Search for the cell housing the specified text and yield its (x, y) center coordinate. 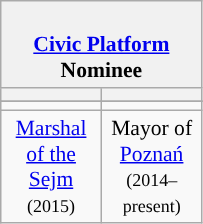
Marshal of the Sejm(2015) (52, 167)
Mayor of Poznań(2014–present) (152, 167)
Civic Platform Nominee (102, 44)
